Capture the cell that displays the provided text and extract its (x, y) central coordinate. 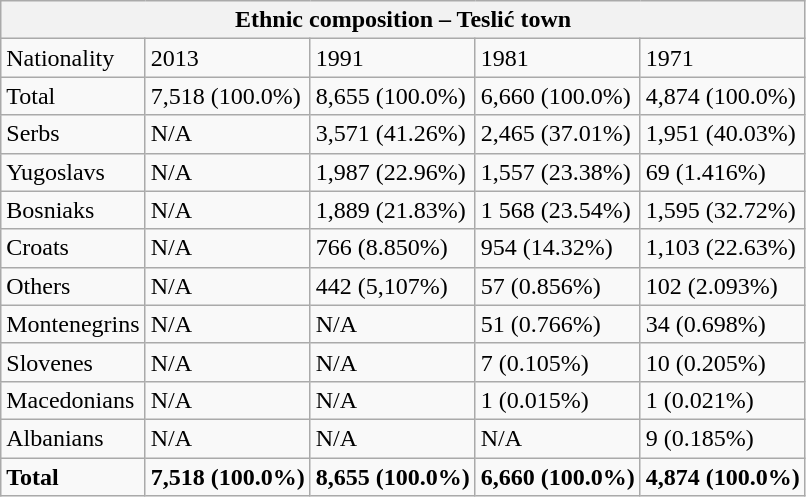
1 (0.021%) (722, 400)
Others (73, 286)
1 (0.015%) (558, 400)
Slovenes (73, 362)
442 (5,107%) (392, 286)
Serbs (73, 134)
1991 (392, 58)
1,595 (32.72%) (722, 210)
954 (14.32%) (558, 248)
1,557 (23.38%) (558, 172)
2013 (228, 58)
Nationality (73, 58)
766 (8.850%) (392, 248)
Croats (73, 248)
102 (2.093%) (722, 286)
1 568 (23.54%) (558, 210)
Montenegrins (73, 324)
69 (1.416%) (722, 172)
34 (0.698%) (722, 324)
9 (0.185%) (722, 438)
10 (0.205%) (722, 362)
Macedonians (73, 400)
2,465 (37.01%) (558, 134)
1971 (722, 58)
51 (0.766%) (558, 324)
Ethnic composition – Teslić town (404, 20)
1981 (558, 58)
3,571 (41.26%) (392, 134)
7 (0.105%) (558, 362)
57 (0.856%) (558, 286)
1,103 (22.63%) (722, 248)
1,951 (40.03%) (722, 134)
Albanians (73, 438)
Yugoslavs (73, 172)
1,987 (22.96%) (392, 172)
Bosniaks (73, 210)
1,889 (21.83%) (392, 210)
